Determine the (x, y) coordinate at the center of the cell enclosing the given text.  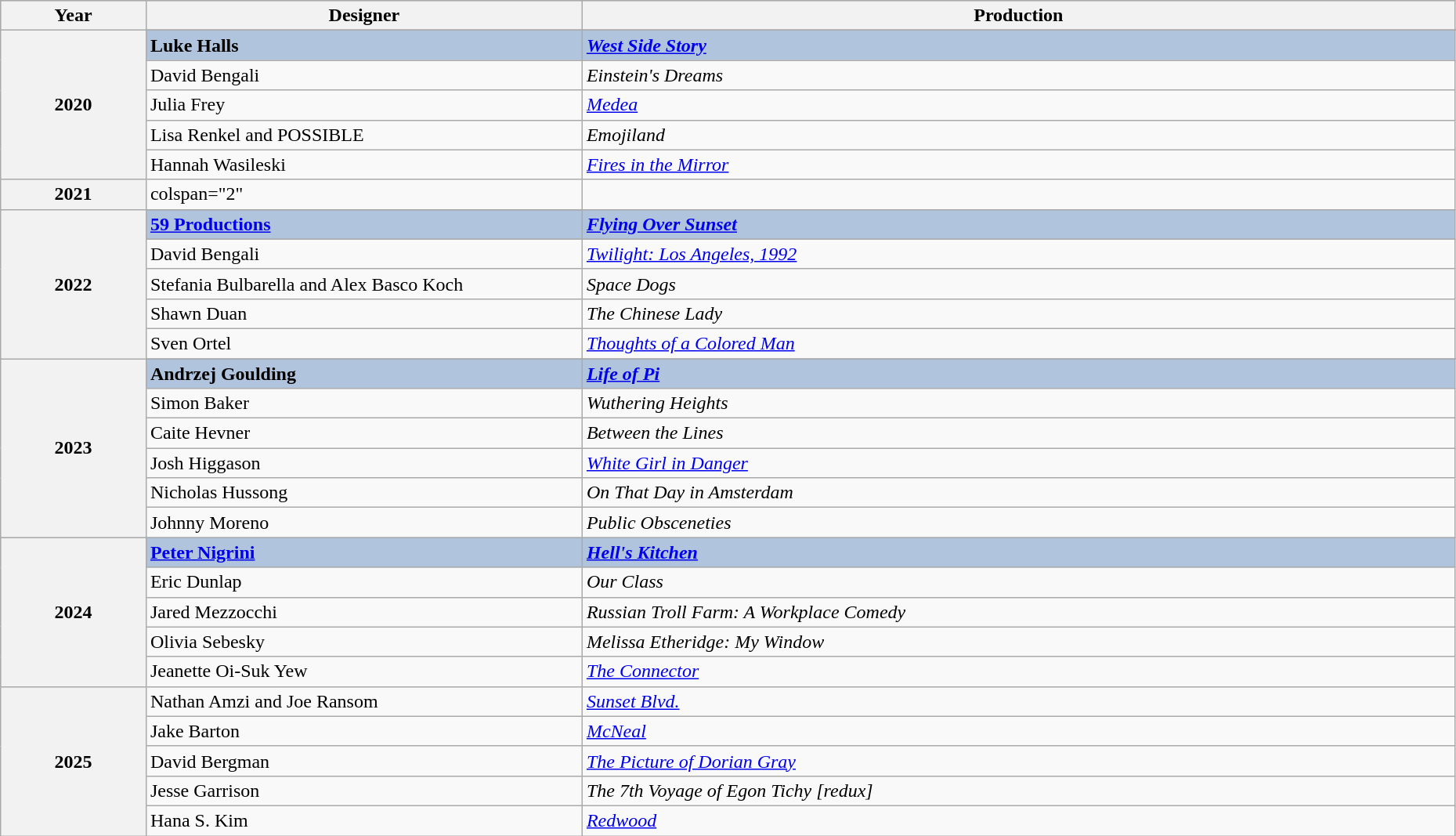
Medea (1018, 105)
Sunset Blvd. (1018, 701)
Einstein's Dreams (1018, 75)
Fires in the Mirror (1018, 165)
Twilight: Los Angeles, 1992 (1018, 254)
Jared Mezzocchi (363, 612)
59 Productions (363, 224)
Our Class (1018, 582)
Peter Nigrini (363, 552)
Hana S. Kim (363, 820)
The Picture of Dorian Gray (1018, 761)
Wuthering Heights (1018, 404)
Lisa Renkel and POSSIBLE (363, 135)
Designer (363, 16)
Hannah Wasileski (363, 165)
Josh Higgason (363, 463)
Jake Barton (363, 731)
Year (74, 16)
Redwood (1018, 820)
McNeal (1018, 731)
Nathan Amzi and Joe Ransom (363, 701)
Jeanette Oi-Suk Yew (363, 671)
Flying Over Sunset (1018, 224)
Olivia Sebesky (363, 642)
Luke Halls (363, 45)
On That Day in Amsterdam (1018, 493)
Stefania Bulbarella and Alex Basco Koch (363, 284)
2020 (74, 105)
Simon Baker (363, 404)
The Chinese Lady (1018, 313)
Russian Troll Farm: A Workplace Comedy (1018, 612)
Andrzej Goulding (363, 374)
David Bergman (363, 761)
Nicholas Hussong (363, 493)
Julia Frey (363, 105)
Thoughts of a Colored Man (1018, 343)
Shawn Duan (363, 313)
colspan="2" (363, 194)
2021 (74, 194)
Between the Lines (1018, 433)
2022 (74, 284)
Caite Hevner (363, 433)
Emojiland (1018, 135)
2023 (74, 448)
West Side Story (1018, 45)
Public Obsceneties (1018, 523)
Eric Dunlap (363, 582)
White Girl in Danger (1018, 463)
Space Dogs (1018, 284)
Production (1018, 16)
Life of Pi (1018, 374)
Johnny Moreno (363, 523)
Sven Ortel (363, 343)
The Connector (1018, 671)
The 7th Voyage of Egon Tichy [redux] (1018, 791)
2024 (74, 612)
Jesse Garrison (363, 791)
Hell's Kitchen (1018, 552)
Melissa Etheridge: My Window (1018, 642)
2025 (74, 761)
